From the cell containing the given text, extract its center point as [x, y] coordinate. 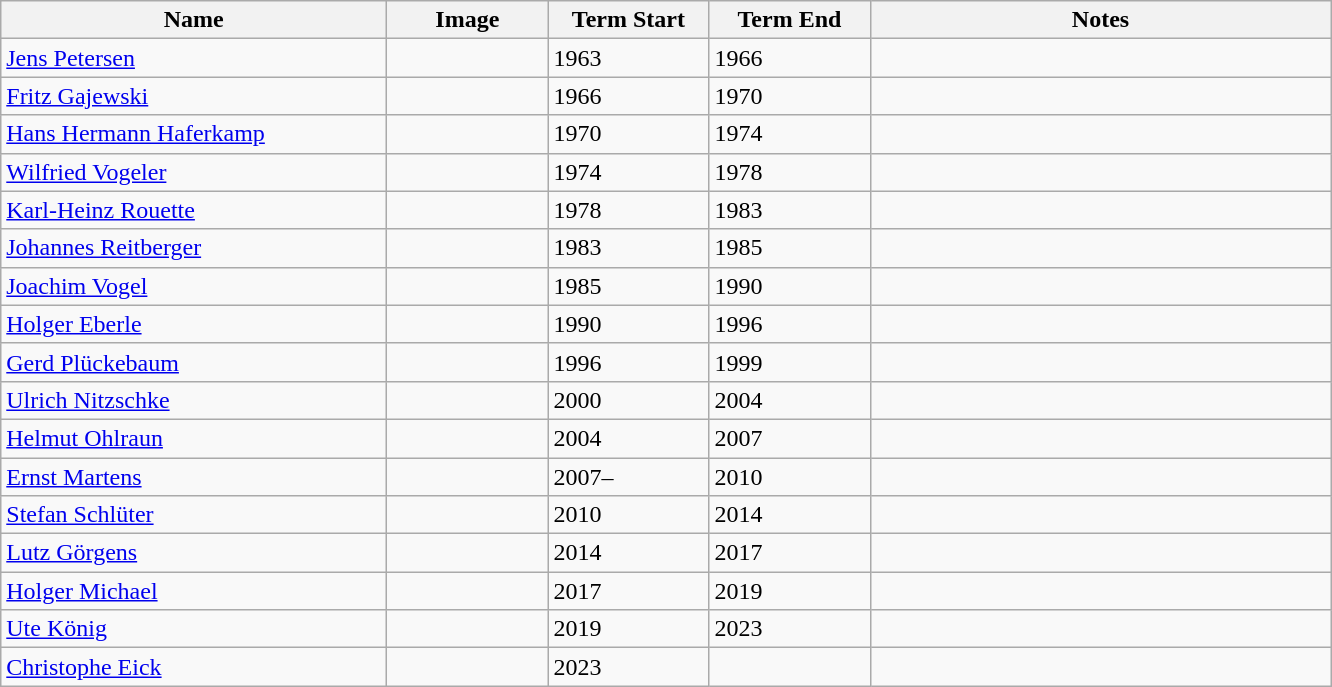
Stefan Schlüter [194, 515]
2000 [628, 400]
Fritz Gajewski [194, 96]
Name [194, 20]
Hans Hermann Haferkamp [194, 134]
Ernst Martens [194, 477]
Gerd Plückebaum [194, 362]
1963 [628, 58]
Ulrich Nitzschke [194, 400]
Joachim Vogel [194, 286]
Christophe Eick [194, 667]
Notes [1100, 20]
Lutz Görgens [194, 553]
Wilfried Vogeler [194, 172]
Ute König [194, 629]
Term Start [628, 20]
2007 [790, 438]
1999 [790, 362]
2007– [628, 477]
Image [468, 20]
Term End [790, 20]
Holger Michael [194, 591]
Holger Eberle [194, 324]
Helmut Ohlraun [194, 438]
Jens Petersen [194, 58]
Johannes Reitberger [194, 248]
Karl-Heinz Rouette [194, 210]
